Return (x, y) of the center of cell containing provided text 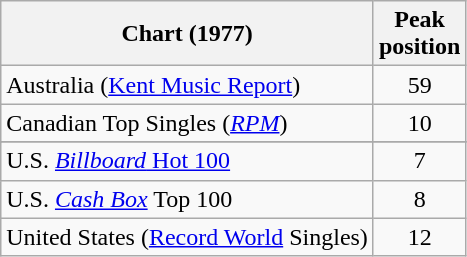
U.S. Cash Box Top 100 (188, 199)
10 (419, 123)
12 (419, 237)
Peakposition (419, 34)
United States (Record World Singles) (188, 237)
8 (419, 199)
Canadian Top Singles (RPM) (188, 123)
59 (419, 85)
U.S. Billboard Hot 100 (188, 161)
Chart (1977) (188, 34)
Australia (Kent Music Report) (188, 85)
7 (419, 161)
